Return [x, y] of the center of cell containing provided text 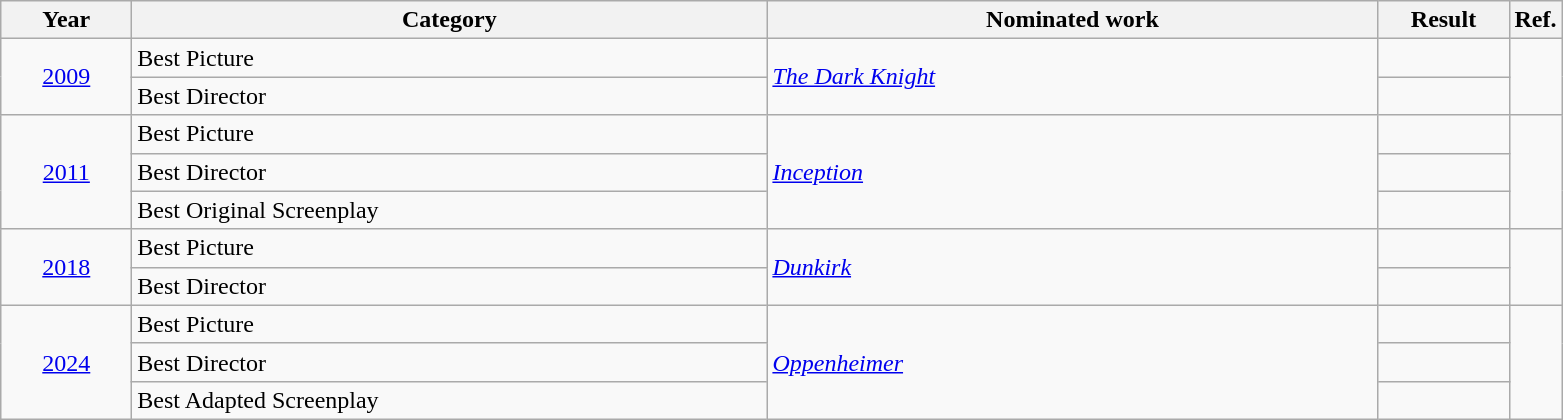
Dunkirk [1072, 267]
Result [1444, 20]
Category [450, 20]
Best Original Screenplay [450, 210]
2009 [66, 77]
2011 [66, 172]
Year [66, 20]
Best Adapted Screenplay [450, 400]
The Dark Knight [1072, 77]
Oppenheimer [1072, 362]
2024 [66, 362]
Inception [1072, 172]
Nominated work [1072, 20]
Ref. [1536, 20]
2018 [66, 267]
